Provide the [x, y] coordinate of the cell's center where the given text is located.  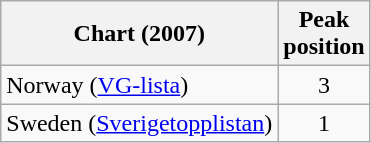
1 [324, 123]
Norway (VG-lista) [140, 85]
Chart (2007) [140, 34]
3 [324, 85]
Peakposition [324, 34]
Sweden (Sverigetopplistan) [140, 123]
